Return the [x, y] coordinate for the center point of the cell that contains the specified text.  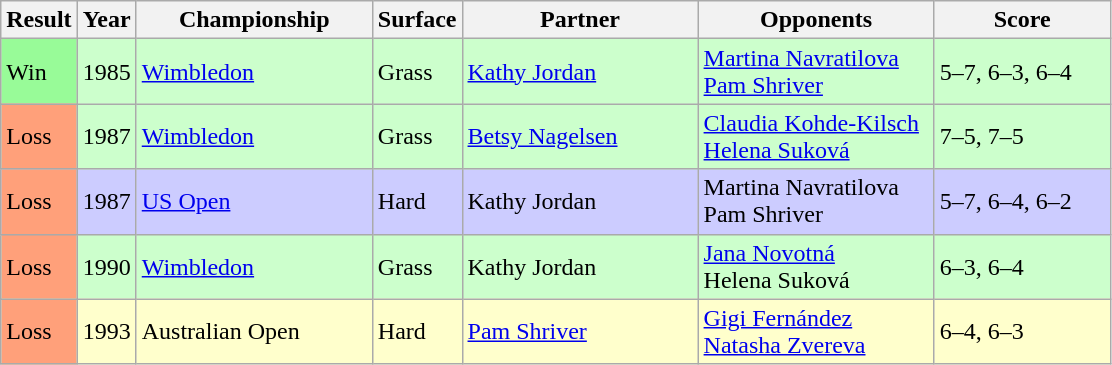
1990 [106, 266]
Partner [580, 20]
1993 [106, 332]
1985 [106, 72]
6–4, 6–3 [1022, 332]
Championship [254, 20]
Opponents [816, 20]
Jana Novotná Helena Suková [816, 266]
Gigi Fernández Natasha Zvereva [816, 332]
Score [1022, 20]
Betsy Nagelsen [580, 136]
Win [39, 72]
5–7, 6–4, 6–2 [1022, 202]
5–7, 6–3, 6–4 [1022, 72]
Surface [417, 20]
6–3, 6–4 [1022, 266]
Australian Open [254, 332]
Claudia Kohde-Kilsch Helena Suková [816, 136]
Year [106, 20]
US Open [254, 202]
Pam Shriver [580, 332]
7–5, 7–5 [1022, 136]
Result [39, 20]
